Scan for the cell matching the given text and deliver its (x, y) coordinate at center. 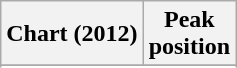
Peakposition (189, 34)
Chart (2012) (72, 34)
